Detect which cell encompasses the target text, then output its [X, Y] center coordinate. 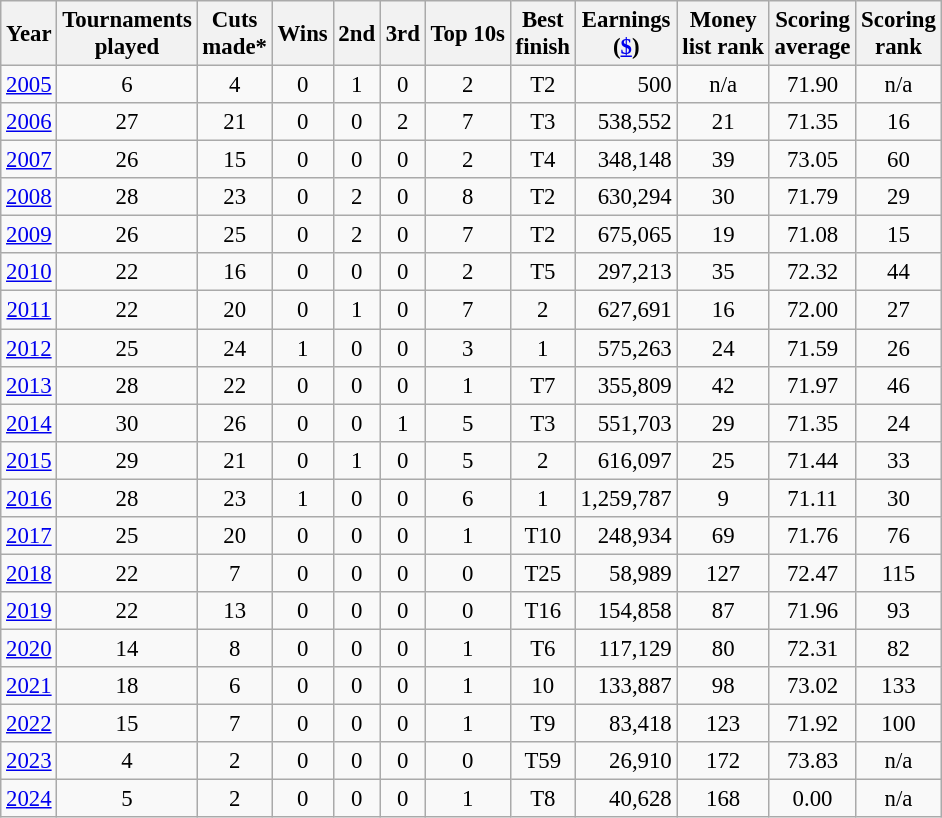
627,691 [626, 310]
T10 [542, 536]
Year [29, 34]
172 [723, 761]
46 [898, 385]
71.96 [812, 611]
575,263 [626, 348]
72.00 [812, 310]
117,129 [626, 648]
10 [542, 686]
T16 [542, 611]
T6 [542, 648]
71.59 [812, 348]
297,213 [626, 273]
71.97 [812, 385]
33 [898, 460]
19 [723, 235]
71.90 [812, 85]
72.31 [812, 648]
39 [723, 160]
T5 [542, 273]
2nd [356, 34]
630,294 [626, 197]
T8 [542, 799]
133 [898, 686]
42 [723, 385]
127 [723, 573]
Money list rank [723, 34]
Cuts made* [234, 34]
71.79 [812, 197]
71.76 [812, 536]
2014 [29, 423]
2006 [29, 122]
87 [723, 611]
2013 [29, 385]
Tournaments played [127, 34]
2019 [29, 611]
2005 [29, 85]
9 [723, 498]
71.11 [812, 498]
2007 [29, 160]
14 [127, 648]
3 [468, 348]
13 [234, 611]
73.02 [812, 686]
168 [723, 799]
Scoring rank [898, 34]
T59 [542, 761]
100 [898, 724]
348,148 [626, 160]
500 [626, 85]
71.08 [812, 235]
2018 [29, 573]
675,065 [626, 235]
538,552 [626, 122]
58,989 [626, 573]
Top 10s [468, 34]
83,418 [626, 724]
82 [898, 648]
T4 [542, 160]
2020 [29, 648]
76 [898, 536]
93 [898, 611]
2021 [29, 686]
355,809 [626, 385]
551,703 [626, 423]
72.47 [812, 573]
154,858 [626, 611]
2023 [29, 761]
2011 [29, 310]
Earnings($) [626, 34]
616,097 [626, 460]
71.44 [812, 460]
Wins [302, 34]
Scoring average [812, 34]
248,934 [626, 536]
T7 [542, 385]
2015 [29, 460]
44 [898, 273]
18 [127, 686]
2012 [29, 348]
0.00 [812, 799]
133,887 [626, 686]
60 [898, 160]
73.05 [812, 160]
71.92 [812, 724]
T9 [542, 724]
3rd [402, 34]
2022 [29, 724]
Best finish [542, 34]
115 [898, 573]
1,259,787 [626, 498]
2008 [29, 197]
69 [723, 536]
80 [723, 648]
26,910 [626, 761]
2024 [29, 799]
123 [723, 724]
35 [723, 273]
T25 [542, 573]
2009 [29, 235]
2016 [29, 498]
2017 [29, 536]
2010 [29, 273]
73.83 [812, 761]
72.32 [812, 273]
98 [723, 686]
40,628 [626, 799]
